Capture the cell that displays the provided text and extract its [X, Y] central coordinate. 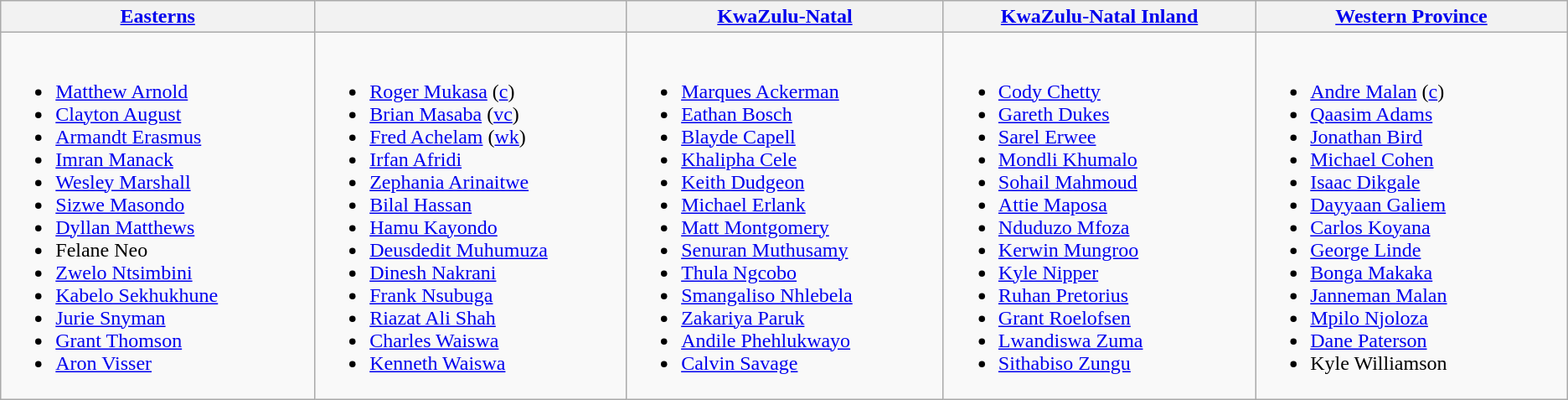
KwaZulu-Natal Inland [1099, 17]
Western Province [1412, 17]
KwaZulu-Natal [786, 17]
Easterns [157, 17]
